Capture the cell that displays the provided text and extract its [X, Y] central coordinate. 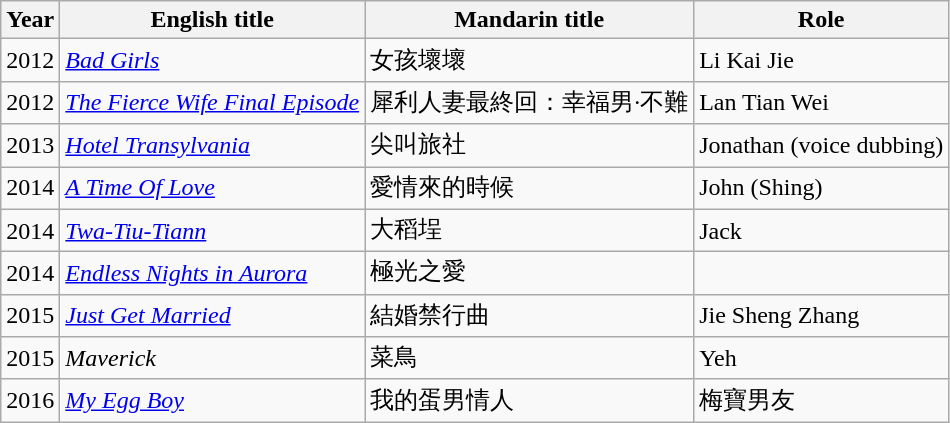
Twa-Tiu-Tiann [212, 230]
Role [822, 20]
Lan Tian Wei [822, 102]
愛情來的時候 [530, 188]
菜鳥 [530, 358]
大稻埕 [530, 230]
A Time Of Love [212, 188]
The Fierce Wife Final Episode [212, 102]
Li Kai Jie [822, 60]
Hotel Transylvania [212, 146]
我的蛋男情人 [530, 400]
Just Get Married [212, 316]
梅寶男友 [822, 400]
Bad Girls [212, 60]
English title [212, 20]
尖叫旅社 [530, 146]
Jonathan (voice dubbing) [822, 146]
結婚禁行曲 [530, 316]
2016 [30, 400]
Jack [822, 230]
Year [30, 20]
Endless Nights in Aurora [212, 274]
My Egg Boy [212, 400]
John (Shing) [822, 188]
Jie Sheng Zhang [822, 316]
極光之愛 [530, 274]
Mandarin title [530, 20]
女孩壞壞 [530, 60]
犀利人妻最終回：幸福男·不難 [530, 102]
Maverick [212, 358]
Yeh [822, 358]
2013 [30, 146]
